Scan for the cell matching the given text and deliver its [X, Y] coordinate at center. 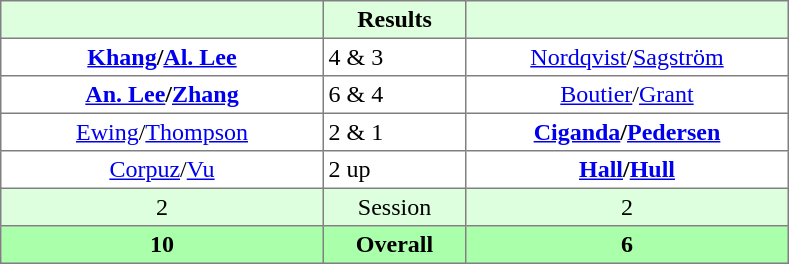
10 [162, 245]
Ewing/Thompson [162, 132]
Results [394, 20]
Boutier/Grant [627, 95]
Khang/Al. Lee [162, 57]
2 up [394, 170]
Corpuz/Vu [162, 170]
4 & 3 [394, 57]
Hall/Hull [627, 170]
6 & 4 [394, 95]
2 & 1 [394, 132]
Session [394, 207]
Nordqvist/Sagström [627, 57]
6 [627, 245]
Ciganda/Pedersen [627, 132]
An. Lee/Zhang [162, 95]
Overall [394, 245]
